Provide the [X, Y] coordinate of the cell's center where the given text is located.  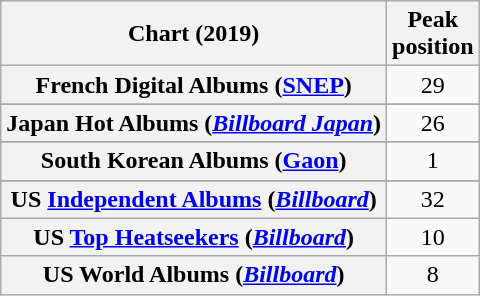
1 [433, 161]
US Independent Albums (Billboard) [194, 199]
US Top Heatseekers (Billboard) [194, 237]
Peakposition [433, 34]
10 [433, 237]
South Korean Albums (Gaon) [194, 161]
Japan Hot Albums (Billboard Japan) [194, 123]
US World Albums (Billboard) [194, 275]
Chart (2019) [194, 34]
32 [433, 199]
8 [433, 275]
26 [433, 123]
French Digital Albums (SNEP) [194, 85]
29 [433, 85]
